Scan for the cell matching the given text and deliver its [X, Y] coordinate at center. 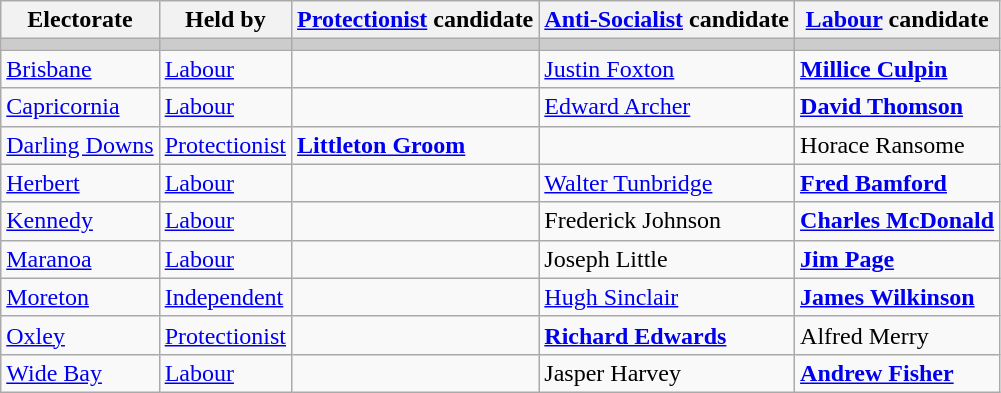
Herbert [80, 183]
Protectionist candidate [416, 20]
David Thomson [898, 107]
Frederick Johnson [667, 221]
Hugh Sinclair [667, 297]
Walter Tunbridge [667, 183]
Capricornia [80, 107]
Alfred Merry [898, 335]
Anti-Socialist candidate [667, 20]
Wide Bay [80, 373]
Jim Page [898, 259]
Electorate [80, 20]
Littleton Groom [416, 145]
Independent [225, 297]
Millice Culpin [898, 69]
Labour candidate [898, 20]
Edward Archer [667, 107]
Moreton [80, 297]
Charles McDonald [898, 221]
Justin Foxton [667, 69]
James Wilkinson [898, 297]
Kennedy [80, 221]
Brisbane [80, 69]
Oxley [80, 335]
Fred Bamford [898, 183]
Darling Downs [80, 145]
Held by [225, 20]
Joseph Little [667, 259]
Richard Edwards [667, 335]
Maranoa [80, 259]
Andrew Fisher [898, 373]
Jasper Harvey [667, 373]
Horace Ransome [898, 145]
